Return the (X, Y) coordinate for the center point of the cell that contains the specified text.  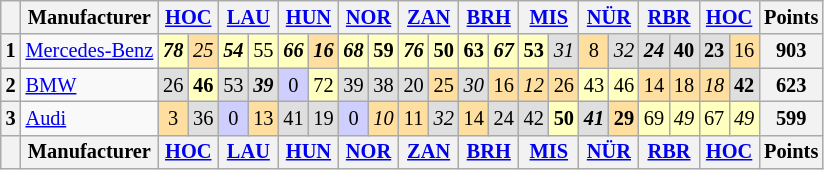
38 (384, 85)
30 (474, 85)
72 (323, 85)
54 (233, 51)
2 (11, 85)
23 (714, 51)
55 (263, 51)
BMW (90, 85)
13 (263, 118)
59 (384, 51)
68 (353, 51)
63 (474, 51)
76 (414, 51)
10 (384, 118)
19 (323, 118)
43 (594, 85)
31 (564, 51)
903 (791, 51)
8 (594, 51)
12 (534, 85)
599 (791, 118)
66 (293, 51)
1 (11, 51)
29 (624, 118)
36 (203, 118)
78 (173, 51)
40 (684, 51)
11 (414, 118)
Audi (90, 118)
69 (654, 118)
Mercedes-Benz (90, 51)
20 (414, 85)
623 (791, 85)
